For the text-containing cell, return its midpoint in (X, Y) coordinate format. 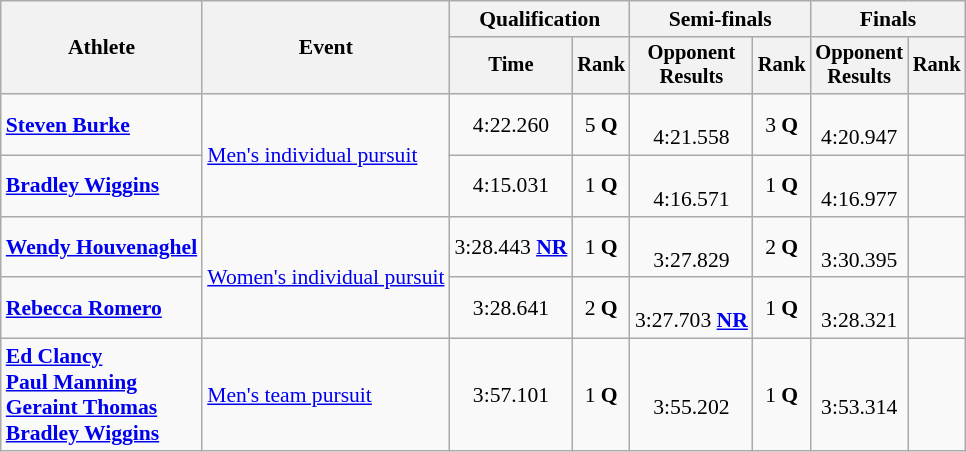
3:28.641 (512, 308)
3:55.202 (692, 395)
Qualification (540, 19)
3:27.703 NR (692, 308)
Women's individual pursuit (326, 278)
4:16.977 (858, 186)
3 Q (782, 124)
Time (512, 66)
Bradley Wiggins (102, 186)
3:30.395 (858, 248)
Finals (888, 19)
4:15.031 (512, 186)
4:22.260 (512, 124)
Wendy Houvenaghel (102, 248)
3:27.829 (692, 248)
Event (326, 48)
Ed Clancy Paul Manning Geraint Thomas Bradley Wiggins (102, 395)
4:21.558 (692, 124)
4:20.947 (858, 124)
3:28.321 (858, 308)
4:16.571 (692, 186)
Men's individual pursuit (326, 155)
3:57.101 (512, 395)
5 Q (601, 124)
Men's team pursuit (326, 395)
Rebecca Romero (102, 308)
Semi-finals (720, 19)
Athlete (102, 48)
3:28.443 NR (512, 248)
3:53.314 (858, 395)
Steven Burke (102, 124)
